Find where the given text appears and provide that cell's center as [x, y] coordinate. 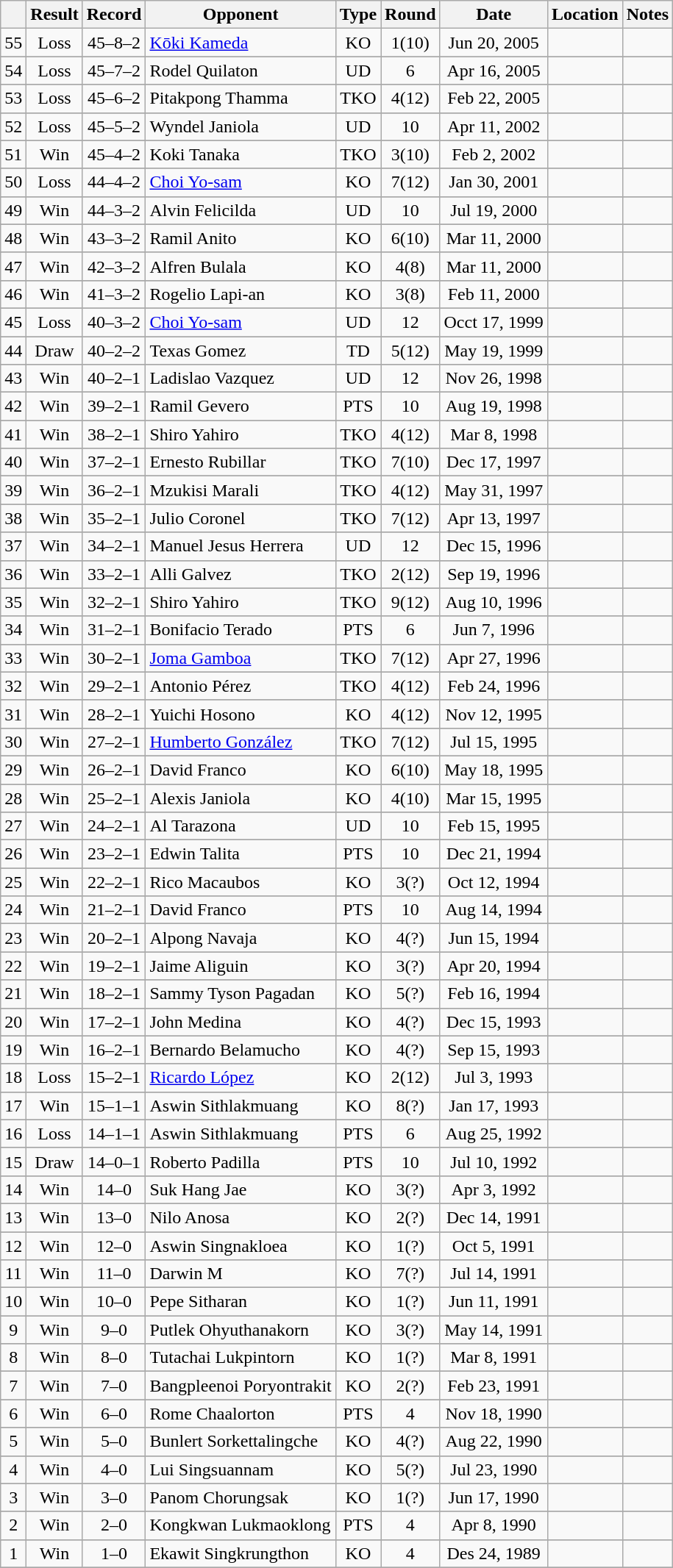
23–2–1 [114, 854]
Jun 7, 1996 [494, 630]
Apr 13, 1997 [494, 518]
Mar 15, 1995 [494, 798]
47 [13, 266]
3 [13, 1497]
33 [13, 658]
Dec 15, 1996 [494, 546]
Des 24, 1989 [494, 1553]
44–3–2 [114, 210]
18 [13, 1078]
Edwin Talita [241, 854]
22 [13, 966]
Oct 12, 1994 [494, 882]
5–0 [114, 1442]
31–2–1 [114, 630]
Sammy Tyson Pagadan [241, 994]
39–2–1 [114, 407]
24 [13, 910]
Pitakpong Thamma [241, 99]
34–2–1 [114, 546]
17–2–1 [114, 1022]
Record [114, 15]
Nov 26, 1998 [494, 379]
Ernesto Rubillar [241, 462]
Panom Chorungsak [241, 1497]
43 [13, 379]
7(?) [410, 1274]
37–2–1 [114, 462]
14–0 [114, 1189]
3(8) [410, 294]
May 18, 1995 [494, 770]
3(10) [410, 154]
Joma Gamboa [241, 658]
6–0 [114, 1414]
40–2–1 [114, 379]
Jaime Aliguin [241, 966]
John Medina [241, 1022]
Apr 27, 1996 [494, 658]
42–3–2 [114, 266]
Feb 23, 1991 [494, 1386]
Feb 24, 1996 [494, 686]
Apr 8, 1990 [494, 1525]
21–2–1 [114, 910]
Jul 19, 2000 [494, 210]
24–2–1 [114, 826]
1 [13, 1553]
Ekawit Singkrungthon [241, 1553]
Sep 15, 1993 [494, 1050]
Oct 5, 1991 [494, 1246]
35–2–1 [114, 518]
8–0 [114, 1358]
May 19, 1999 [494, 351]
2 [13, 1525]
45–5–2 [114, 126]
37 [13, 546]
Feb 16, 1994 [494, 994]
4(10) [410, 798]
45–8–2 [114, 43]
Date [494, 15]
Aug 14, 1994 [494, 910]
Tutachai Lukpintorn [241, 1358]
11–0 [114, 1274]
49 [13, 210]
9 [13, 1330]
TD [357, 351]
Sep 19, 1996 [494, 574]
29–2–1 [114, 686]
52 [13, 126]
30–2–1 [114, 658]
25–2–1 [114, 798]
31 [13, 714]
Mar 8, 1998 [494, 434]
27–2–1 [114, 742]
Jan 17, 1993 [494, 1106]
45 [13, 322]
15 [13, 1161]
54 [13, 71]
15–1–1 [114, 1106]
50 [13, 182]
Bunlert Sorkettalingche [241, 1442]
Bangpleenoi Poryontrakit [241, 1386]
Dec 15, 1993 [494, 1022]
42 [13, 407]
20 [13, 1022]
7 [13, 1386]
25 [13, 882]
Jan 30, 2001 [494, 182]
40–2–2 [114, 351]
27 [13, 826]
32–2–1 [114, 602]
5(12) [410, 351]
Apr 16, 2005 [494, 71]
13–0 [114, 1217]
41 [13, 434]
Jun 20, 2005 [494, 43]
Apr 3, 1992 [494, 1189]
38 [13, 518]
Aug 10, 1996 [494, 602]
Dec 21, 1994 [494, 854]
Alli Galvez [241, 574]
29 [13, 770]
17 [13, 1106]
Aug 25, 1992 [494, 1134]
Aswin Singnakloea [241, 1246]
1–0 [114, 1553]
Bernardo Belamucho [241, 1050]
23 [13, 938]
9(12) [410, 602]
Jun 11, 1991 [494, 1302]
Ricardo López [241, 1078]
May 14, 1991 [494, 1330]
40–3–2 [114, 322]
28–2–1 [114, 714]
1(10) [410, 43]
Yuichi Hosono [241, 714]
Mzukisi Marali [241, 490]
8(?) [410, 1106]
34 [13, 630]
5 [13, 1442]
8 [13, 1358]
4(8) [410, 266]
7(10) [410, 462]
Julio Coronel [241, 518]
Apr 11, 2002 [494, 126]
14 [13, 1189]
Darwin M [241, 1274]
7–0 [114, 1386]
11 [13, 1274]
55 [13, 43]
51 [13, 154]
Al Tarazona [241, 826]
Jul 23, 1990 [494, 1469]
Apr 20, 1994 [494, 966]
Bonifacio Terado [241, 630]
33–2–1 [114, 574]
Ladislao Vazquez [241, 379]
Jul 15, 1995 [494, 742]
Manuel Jesus Herrera [241, 546]
Rogelio Lapi-an [241, 294]
45–4–2 [114, 154]
Jun 17, 1990 [494, 1497]
21 [13, 994]
40 [13, 462]
Jun 15, 1994 [494, 938]
2–0 [114, 1525]
14–1–1 [114, 1134]
Result [54, 15]
Texas Gomez [241, 351]
Feb 22, 2005 [494, 99]
28 [13, 798]
22–2–1 [114, 882]
13 [13, 1217]
39 [13, 490]
Notes [647, 15]
41–3–2 [114, 294]
46 [13, 294]
18–2–1 [114, 994]
Type [357, 15]
Dec 14, 1991 [494, 1217]
Humberto González [241, 742]
Suk Hang Jae [241, 1189]
Location [585, 15]
Feb 15, 1995 [494, 826]
Round [410, 15]
Antonio Pérez [241, 686]
Koki Tanaka [241, 154]
45–7–2 [114, 71]
30 [13, 742]
Rome Chaalorton [241, 1414]
19–2–1 [114, 966]
35 [13, 602]
Nilo Anosa [241, 1217]
44–4–2 [114, 182]
Feb 11, 2000 [494, 294]
36 [13, 574]
May 31, 1997 [494, 490]
Nov 18, 1990 [494, 1414]
Rico Macaubos [241, 882]
10–0 [114, 1302]
Jul 14, 1991 [494, 1274]
9–0 [114, 1330]
Occt 17, 1999 [494, 322]
Aug 22, 1990 [494, 1442]
Wyndel Janiola [241, 126]
19 [13, 1050]
Kongkwan Lukmaoklong [241, 1525]
Putlek Ohyuthanakorn [241, 1330]
Jul 10, 1992 [494, 1161]
26–2–1 [114, 770]
16–2–1 [114, 1050]
Jul 3, 1993 [494, 1078]
48 [13, 238]
14–0–1 [114, 1161]
Alvin Felicilda [241, 210]
12–0 [114, 1246]
26 [13, 854]
Alpong Navaja [241, 938]
Ramil Gevero [241, 407]
Rodel Quilaton [241, 71]
3–0 [114, 1497]
53 [13, 99]
Alfren Bulala [241, 266]
Feb 2, 2002 [494, 154]
44 [13, 351]
Nov 12, 1995 [494, 714]
45–6–2 [114, 99]
16 [13, 1134]
Ramil Anito [241, 238]
36–2–1 [114, 490]
Roberto Padilla [241, 1161]
15–2–1 [114, 1078]
38–2–1 [114, 434]
Dec 17, 1997 [494, 462]
4–0 [114, 1469]
Aug 19, 1998 [494, 407]
Pepe Sitharan [241, 1302]
32 [13, 686]
Opponent [241, 15]
20–2–1 [114, 938]
Kōki Kameda [241, 43]
Lui Singsuannam [241, 1469]
43–3–2 [114, 238]
Alexis Janiola [241, 798]
Mar 8, 1991 [494, 1358]
